Return [x, y] of the center of cell containing provided text 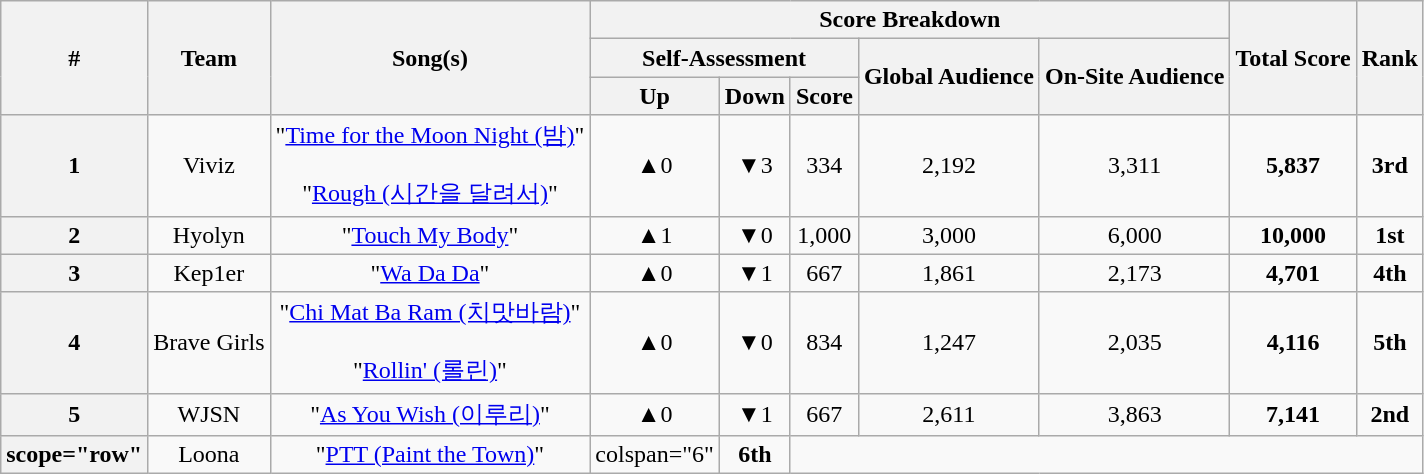
Hyolyn [209, 235]
1,861 [948, 273]
"PTT (Paint the Town)" [430, 455]
834 [824, 342]
4,116 [1293, 342]
7,141 [1293, 414]
Down [754, 96]
"Wa Da Da" [430, 273]
"Touch My Body" [430, 235]
Self-Assessment [724, 58]
Global Audience [948, 77]
"As You Wish (이루리)" [430, 414]
4th [1390, 273]
1st [1390, 235]
5th [1390, 342]
Brave Girls [209, 342]
# [74, 58]
Rank [1390, 58]
2,035 [1134, 342]
"Chi Mat Ba Ram (치맛바람)""Rollin' (롤린)" [430, 342]
3,311 [1134, 166]
▲1 [655, 235]
5 [74, 414]
3,000 [948, 235]
3rd [1390, 166]
▼3 [754, 166]
"Time for the Moon Night (밤)""Rough (시간을 달려서)" [430, 166]
Total Score [1293, 58]
4,701 [1293, 273]
Score [824, 96]
WJSN [209, 414]
Viviz [209, 166]
Loona [209, 455]
1,247 [948, 342]
10,000 [1293, 235]
Score Breakdown [910, 20]
4 [74, 342]
2,611 [948, 414]
2,173 [1134, 273]
Up [655, 96]
334 [824, 166]
6,000 [1134, 235]
2nd [1390, 414]
5,837 [1293, 166]
2,192 [948, 166]
6th [754, 455]
3 [74, 273]
Song(s) [430, 58]
On-Site Audience [1134, 77]
scope="row" [74, 455]
2 [74, 235]
colspan="6" [655, 455]
1,000 [824, 235]
Team [209, 58]
Kep1er [209, 273]
1 [74, 166]
3,863 [1134, 414]
